Pinpoint the cell where the given text exists, returning its [x, y] midpoint coordinate. 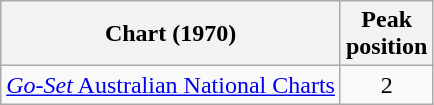
Chart (1970) [171, 34]
2 [386, 85]
Go-Set Australian National Charts [171, 85]
Peakposition [386, 34]
